Determine the [X, Y] coordinate at the center of the cell enclosing the given text.  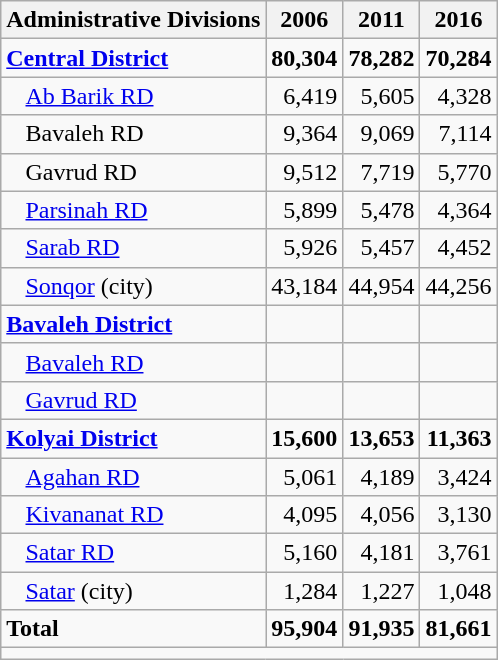
9,364 [304, 134]
5,478 [382, 210]
Sonqor (city) [134, 286]
6,419 [304, 96]
2006 [304, 20]
9,512 [304, 172]
13,653 [382, 438]
Bavaleh District [134, 324]
11,363 [458, 438]
4,452 [458, 248]
4,056 [382, 515]
4,181 [382, 553]
Total [134, 629]
43,184 [304, 286]
2011 [382, 20]
Kolyai District [134, 438]
Sarab RD [134, 248]
Kivananat RD [134, 515]
5,160 [304, 553]
Central District [134, 58]
3,130 [458, 515]
3,761 [458, 553]
95,904 [304, 629]
78,282 [382, 58]
5,926 [304, 248]
Satar RD [134, 553]
5,899 [304, 210]
5,770 [458, 172]
70,284 [458, 58]
44,256 [458, 286]
Administrative Divisions [134, 20]
Satar (city) [134, 591]
1,284 [304, 591]
1,048 [458, 591]
4,364 [458, 210]
9,069 [382, 134]
5,061 [304, 477]
5,605 [382, 96]
4,095 [304, 515]
81,661 [458, 629]
Agahan RD [134, 477]
91,935 [382, 629]
2016 [458, 20]
80,304 [304, 58]
7,114 [458, 134]
3,424 [458, 477]
44,954 [382, 286]
7,719 [382, 172]
4,189 [382, 477]
Parsinah RD [134, 210]
15,600 [304, 438]
1,227 [382, 591]
Ab Barik RD [134, 96]
4,328 [458, 96]
5,457 [382, 248]
